From the cell containing the given text, extract its center point as (X, Y) coordinate. 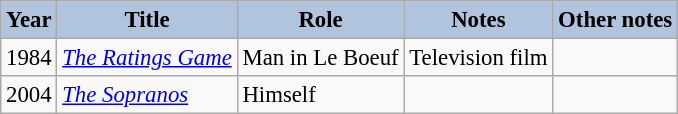
Man in Le Boeuf (320, 58)
The Ratings Game (147, 58)
Notes (478, 20)
1984 (29, 58)
Title (147, 20)
Year (29, 20)
Other notes (616, 20)
Role (320, 20)
The Sopranos (147, 95)
Television film (478, 58)
2004 (29, 95)
Himself (320, 95)
